Provide the (x, y) coordinate of the cell's center where the given text is located.  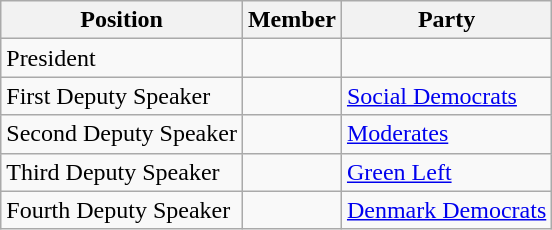
Social Democrats (446, 96)
Position (122, 20)
Member (292, 20)
Party (446, 20)
Second Deputy Speaker (122, 134)
First Deputy Speaker (122, 96)
Moderates (446, 134)
President (122, 58)
Green Left (446, 172)
Fourth Deputy Speaker (122, 210)
Third Deputy Speaker (122, 172)
Denmark Democrats (446, 210)
